Scan for the cell matching the given text and deliver its [X, Y] coordinate at center. 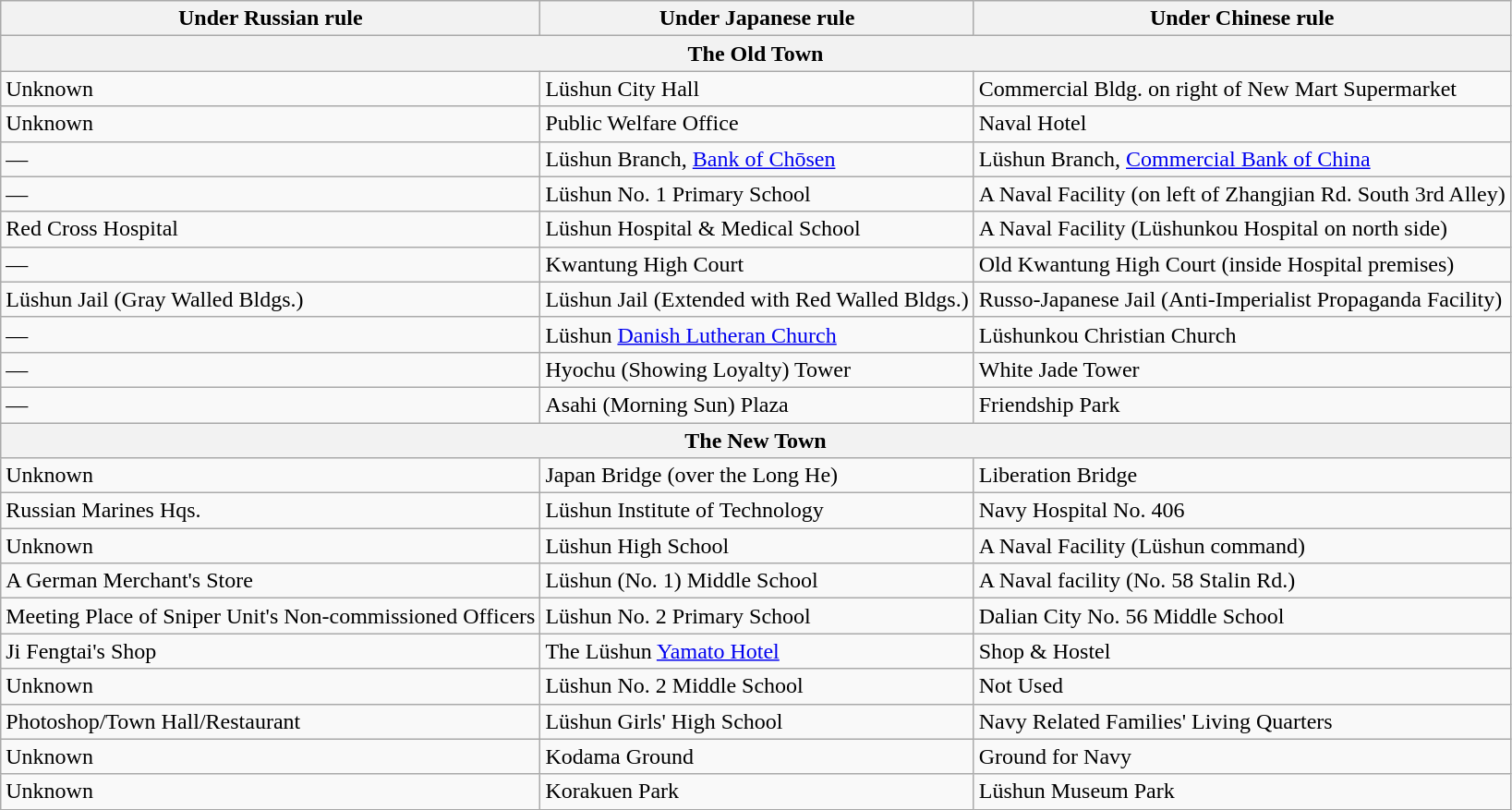
Under Japanese rule [757, 18]
Lüshun Jail (Extended with Red Walled Bldgs.) [757, 299]
Dalian City No. 56 Middle School [1241, 616]
Lüshun High School [757, 546]
Kodama Ground [757, 756]
White Jade Tower [1241, 369]
Russian Marines Hqs. [271, 511]
Lüshun Branch, Commercial Bank of China [1241, 159]
A Naval Facility (Lüshunkou Hospital on north side) [1241, 229]
Photoshop/Town Hall/Restaurant [271, 721]
Russo-Japanese Jail (Anti-Imperialist Propaganda Facility) [1241, 299]
Ji Fengtai's Shop [271, 651]
Lüshun Institute of Technology [757, 511]
Liberation Bridge [1241, 476]
Hyochu (Showing Loyalty) Tower [757, 369]
Public Welfare Office [757, 124]
Ground for Navy [1241, 756]
Lüshun Hospital & Medical School [757, 229]
Friendship Park [1241, 405]
Navy Related Families' Living Quarters [1241, 721]
A Naval Facility (on left of Zhangjian Rd. South 3rd Alley) [1241, 194]
Lüshun City Hall [757, 89]
Kwantung High Court [757, 264]
Old Kwantung High Court (inside Hospital premises) [1241, 264]
Lüshun Museum Park [1241, 792]
Asahi (Morning Sun) Plaza [757, 405]
Under Russian rule [271, 18]
The Old Town [756, 54]
Lüshunkou Christian Church [1241, 334]
Red Cross Hospital [271, 229]
Lüshun Danish Lutheran Church [757, 334]
The New Town [756, 441]
Navy Hospital No. 406 [1241, 511]
Lüshun No. 2 Middle School [757, 686]
Shop & Hostel [1241, 651]
Lüshun No. 1 Primary School [757, 194]
Korakuen Park [757, 792]
Under Chinese rule [1241, 18]
Meeting Place of Sniper Unit's Non-commissioned Officers [271, 616]
Lüshun Branch, Bank of Chōsen [757, 159]
The Lüshun Yamato Hotel [757, 651]
Commercial Bldg. on right of New Mart Supermarket [1241, 89]
Japan Bridge (over the Long He) [757, 476]
A German Merchant's Store [271, 581]
Not Used [1241, 686]
Lüshun Jail (Gray Walled Bldgs.) [271, 299]
Lüshun Girls' High School [757, 721]
Lüshun No. 2 Primary School [757, 616]
A Naval facility (No. 58 Stalin Rd.) [1241, 581]
Lüshun (No. 1) Middle School [757, 581]
Naval Hotel [1241, 124]
A Naval Facility (Lüshun command) [1241, 546]
